Identify which cell holds the provided text, then report its [x, y] central coordinate. 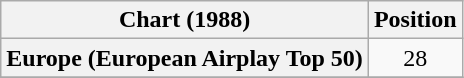
Position [415, 20]
Europe (European Airplay Top 50) [185, 58]
28 [415, 58]
Chart (1988) [185, 20]
